Capture the cell that displays the provided text and extract its (x, y) central coordinate. 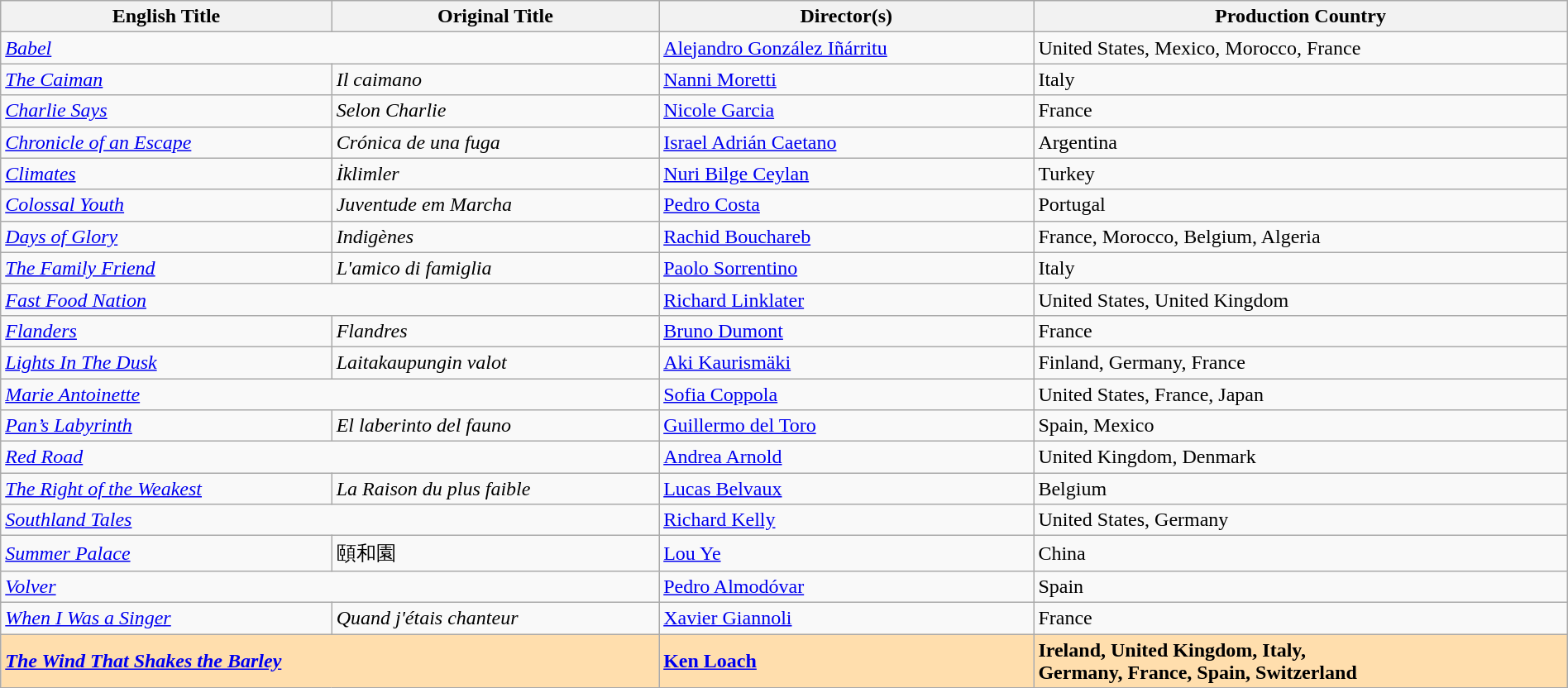
Spain (1300, 586)
When I Was a Singer (166, 618)
Marie Antoinette (330, 394)
Portugal (1300, 205)
La Raison du plus faible (495, 489)
Summer Palace (166, 554)
Chronicle of an Escape (166, 142)
頤和園 (495, 554)
Volver (330, 586)
United Kingdom, Denmark (1300, 457)
The Wind That Shakes the Barley (330, 660)
Spain, Mexico (1300, 426)
Bruno Dumont (847, 331)
Lou Ye (847, 554)
Director(s) (847, 17)
Juventude em Marcha (495, 205)
İklimler (495, 174)
The Right of the Weakest (166, 489)
Fast Food Nation (330, 299)
Southland Tales (330, 520)
Guillermo del Toro (847, 426)
Pedro Almodóvar (847, 586)
Richard Kelly (847, 520)
Indigènes (495, 236)
Ireland, United Kingdom, Italy,Germany, France, Spain, Switzerland (1300, 660)
Selon Charlie (495, 111)
Babel (330, 48)
Days of Glory (166, 236)
France, Morocco, Belgium, Algeria (1300, 236)
Alejandro González Iñárritu (847, 48)
El laberinto del fauno (495, 426)
Nanni Moretti (847, 79)
L'amico di famiglia (495, 268)
Production Country (1300, 17)
Lucas Belvaux (847, 489)
Pan’s Labyrinth (166, 426)
Richard Linklater (847, 299)
Il caimano (495, 79)
Laitakaupungin valot (495, 362)
Finland, Germany, France (1300, 362)
United States, Germany (1300, 520)
Flandres (495, 331)
Paolo Sorrentino (847, 268)
Nicole Garcia (847, 111)
Xavier Giannoli (847, 618)
Rachid Bouchareb (847, 236)
United States, France, Japan (1300, 394)
Belgium (1300, 489)
Flanders (166, 331)
Israel Adrián Caetano (847, 142)
Climates (166, 174)
Colossal Youth (166, 205)
Andrea Arnold (847, 457)
United States, Mexico, Morocco, France (1300, 48)
The Caiman (166, 79)
Original Title (495, 17)
Nuri Bilge Ceylan (847, 174)
Ken Loach (847, 660)
Sofia Coppola (847, 394)
Crónica de una fuga (495, 142)
Red Road (330, 457)
China (1300, 554)
English Title (166, 17)
Lights In The Dusk (166, 362)
The Family Friend (166, 268)
Pedro Costa (847, 205)
United States, United Kingdom (1300, 299)
Aki Kaurismäki (847, 362)
Quand j'étais chanteur (495, 618)
Charlie Says (166, 111)
Argentina (1300, 142)
Turkey (1300, 174)
